Return the (x, y) coordinate for the center point of the cell that contains the specified text.  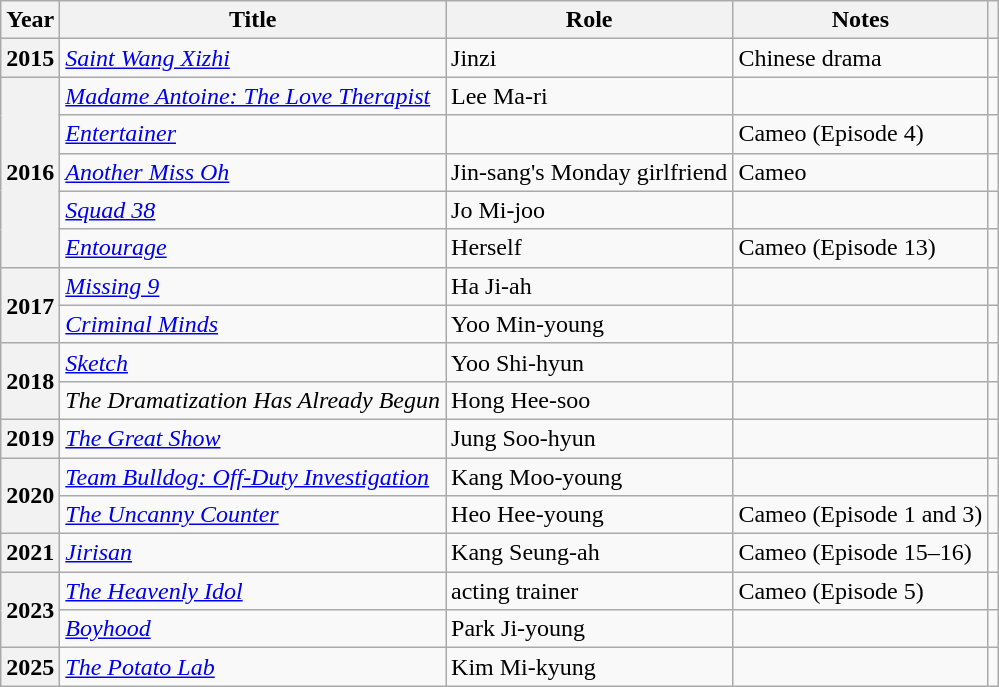
Entertainer (253, 134)
Entourage (253, 248)
Title (253, 20)
2018 (30, 381)
Jo Mi-joo (590, 210)
Year (30, 20)
Jin-sang's Monday girlfriend (590, 172)
Cameo (Episode 13) (860, 248)
Squad 38 (253, 210)
2023 (30, 610)
Herself (590, 248)
2025 (30, 667)
The Potato Lab (253, 667)
Cameo (860, 172)
Chinese drama (860, 58)
Yoo Min-young (590, 324)
Role (590, 20)
acting trainer (590, 591)
Missing 9 (253, 286)
Cameo (Episode 4) (860, 134)
Kang Moo-young (590, 477)
Ha Ji-ah (590, 286)
Hong Hee-soo (590, 400)
Notes (860, 20)
Saint Wang Xizhi (253, 58)
The Dramatization Has Already Begun (253, 400)
Another Miss Oh (253, 172)
Jirisan (253, 553)
Kang Seung-ah (590, 553)
Cameo (Episode 1 and 3) (860, 515)
Cameo (Episode 5) (860, 591)
2015 (30, 58)
The Heavenly Idol (253, 591)
The Great Show (253, 438)
Team Bulldog: Off-Duty Investigation (253, 477)
2016 (30, 172)
Yoo Shi-hyun (590, 362)
2019 (30, 438)
Criminal Minds (253, 324)
2017 (30, 305)
2020 (30, 496)
Madame Antoine: The Love Therapist (253, 96)
Boyhood (253, 629)
Park Ji-young (590, 629)
Kim Mi-kyung (590, 667)
Jinzi (590, 58)
Sketch (253, 362)
Jung Soo-hyun (590, 438)
Lee Ma-ri (590, 96)
2021 (30, 553)
Heo Hee-young (590, 515)
Cameo (Episode 15–16) (860, 553)
The Uncanny Counter (253, 515)
